Pinpoint the cell where the given text exists, returning its (x, y) midpoint coordinate. 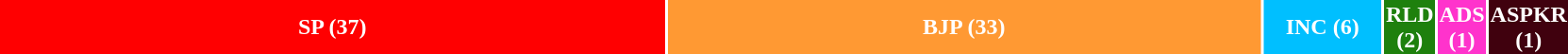
INC (6) (1323, 27)
ADS (1) (1462, 27)
ASPKR (1) (1528, 27)
BJP (33) (964, 27)
RLD (2) (1410, 27)
SP (37) (332, 27)
